Locate the cell with the specified text and output its [X, Y] center coordinate. 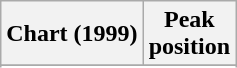
Chart (1999) [72, 34]
Peakposition [189, 34]
